Capture the cell that displays the provided text and extract its (X, Y) central coordinate. 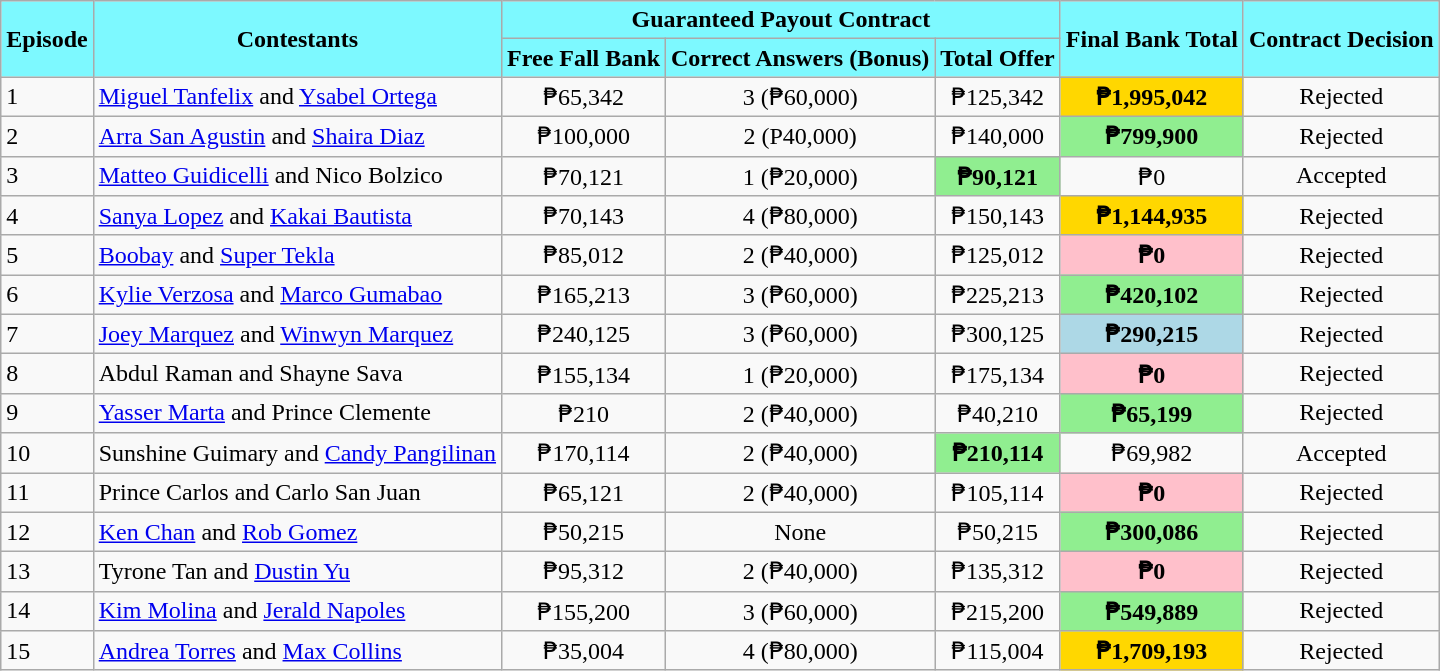
6 (47, 295)
₱95,312 (584, 572)
9 (47, 413)
₱115,004 (998, 651)
₱65,199 (1152, 413)
₱165,213 (584, 295)
₱300,086 (1152, 532)
8 (47, 374)
Boobay and Super Tekla (297, 255)
₱65,121 (584, 492)
Joey Marquez and Winwyn Marquez (297, 334)
Free Fall Bank (584, 58)
₱40,210 (998, 413)
₱1,144,935 (1152, 216)
7 (47, 334)
₱215,200 (998, 611)
₱300,125 (998, 334)
Yasser Marta and Prince Clemente (297, 413)
3 (47, 176)
Final Bank Total (1152, 39)
Guaranteed Payout Contract (782, 20)
5 (47, 255)
₱290,215 (1152, 334)
None (800, 532)
10 (47, 453)
₱70,143 (584, 216)
₱85,012 (584, 255)
Episode (47, 39)
₱70,121 (584, 176)
15 (47, 651)
Contract Decision (1341, 39)
₱420,102 (1152, 295)
₱240,125 (584, 334)
₱170,114 (584, 453)
₱100,000 (584, 136)
11 (47, 492)
Abdul Raman and Shayne Sava (297, 374)
Arra San Agustin and Shaira Diaz (297, 136)
₱69,982 (1152, 453)
2 (47, 136)
₱175,134 (998, 374)
₱155,200 (584, 611)
₱210,114 (998, 453)
₱105,114 (998, 492)
₱125,012 (998, 255)
Miguel Tanfelix and Ysabel Ortega (297, 97)
₱65,342 (584, 97)
Tyrone Tan and Dustin Yu (297, 572)
₱155,134 (584, 374)
Correct Answers (Bonus) (800, 58)
₱135,312 (998, 572)
Prince Carlos and Carlo San Juan (297, 492)
13 (47, 572)
Andrea Torres and Max Collins (297, 651)
Kim Molina and Jerald Napoles (297, 611)
12 (47, 532)
14 (47, 611)
2 (P40,000) (800, 136)
Contestants (297, 39)
₱150,143 (998, 216)
Sanya Lopez and Kakai Bautista (297, 216)
₱125,342 (998, 97)
₱35,004 (584, 651)
₱210 (584, 413)
₱1,709,193 (1152, 651)
Ken Chan and Rob Gomez (297, 532)
Sunshine Guimary and Candy Pangilinan (297, 453)
₱799,900 (1152, 136)
₱1,995,042 (1152, 97)
₱140,000 (998, 136)
₱90,121 (998, 176)
Kylie Verzosa and Marco Gumabao (297, 295)
Total Offer (998, 58)
1 (47, 97)
Matteo Guidicelli and Nico Bolzico (297, 176)
4 (47, 216)
₱225,213 (998, 295)
₱549,889 (1152, 611)
